Extract the (X, Y) coordinate from the center of the cell holding the provided text.  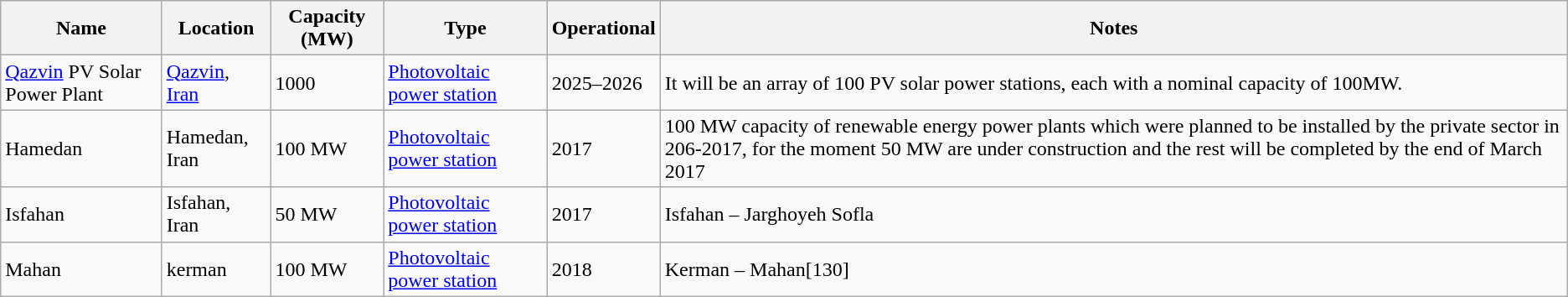
Capacity (MW) (327, 29)
Location (216, 29)
2025–2026 (603, 82)
Notes (1114, 29)
Mahan (81, 268)
Type (466, 29)
2018 (603, 268)
Isfahan, Iran (216, 215)
Isfahan (81, 215)
Qazvin PV Solar Power Plant (81, 82)
Hamedan, Iran (216, 148)
1000 (327, 82)
Hamedan (81, 148)
Qazvin, Iran (216, 82)
Operational (603, 29)
Isfahan – Jarghoyeh Sofla (1114, 215)
Kerman – Mahan[130] (1114, 268)
Name (81, 29)
kerman (216, 268)
It will be an array of 100 PV solar power stations, each with a nominal capacity of 100MW. (1114, 82)
50 MW (327, 215)
